Find where the given text appears and provide that cell's center as [x, y] coordinate. 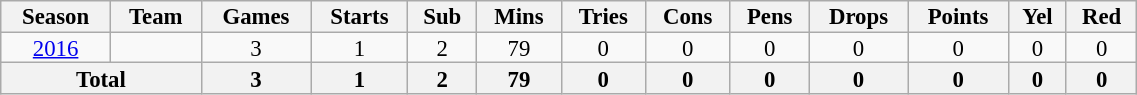
Tries [603, 16]
Drops [858, 16]
Yel [1037, 16]
Cons [688, 16]
Mins [520, 16]
Points [958, 16]
Pens [770, 16]
Red [1101, 16]
Starts [360, 16]
2016 [56, 48]
Games [256, 16]
Total [101, 78]
Team [156, 16]
Sub [442, 16]
Season [56, 16]
